Capture the cell that displays the provided text and extract its (X, Y) central coordinate. 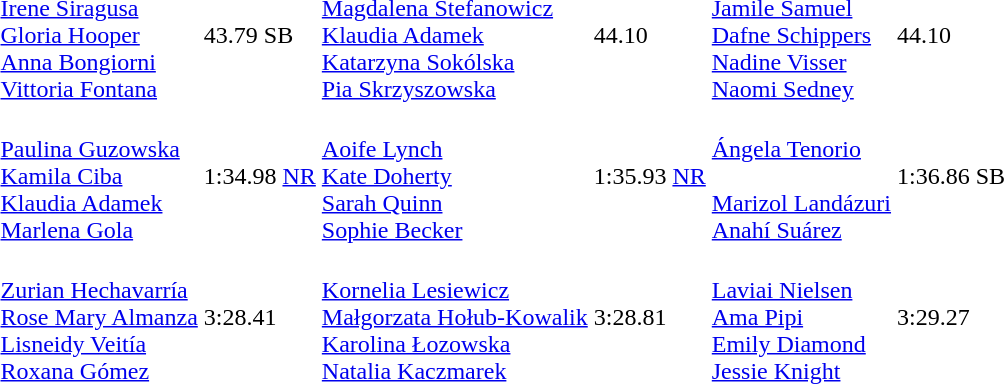
1:35.93 NR (650, 176)
1:34.98 NR (260, 176)
Ángela TenorioMarizol LandázuriAnahí Suárez (801, 176)
Aoife LynchKate DohertySarah QuinnSophie Becker (454, 176)
